For the text-containing cell, return its midpoint in [x, y] coordinate format. 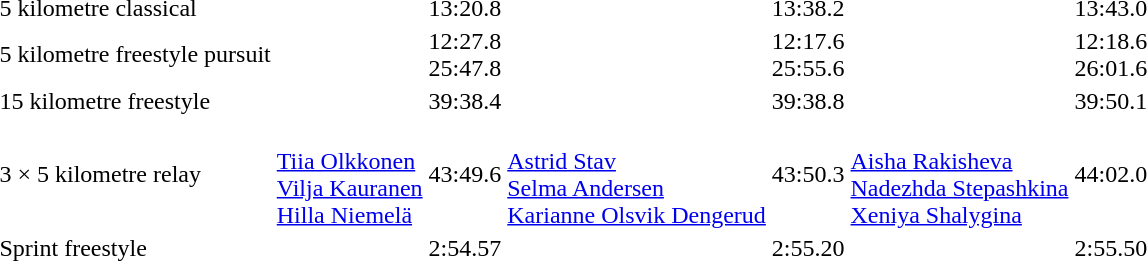
Astrid StavSelma AndersenKarianne Olsvik Dengerud [637, 174]
Tiia OlkkonenVilja KauranenHilla Niemelä [350, 174]
39:38.4 [465, 101]
39:38.8 [808, 101]
43:49.6 [465, 174]
12:17.625:55.6 [808, 54]
Aisha RakishevaNadezhda StepashkinaXeniya Shalygina [960, 174]
43:50.3 [808, 174]
12:27.825:47.8 [465, 54]
